Return (x, y) of the center of cell containing provided text 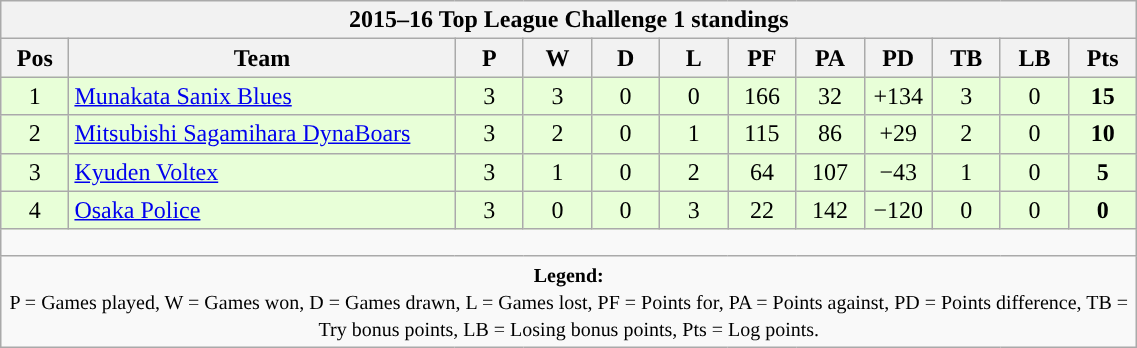
115 (762, 134)
Kyuden Voltex (262, 172)
Pts (1103, 58)
64 (762, 172)
Mitsubishi Sagamihara DynaBoars (262, 134)
Team (262, 58)
PF (762, 58)
107 (830, 172)
166 (762, 96)
32 (830, 96)
Pos (35, 58)
+29 (898, 134)
Munakata Sanix Blues (262, 96)
−120 (898, 210)
P (489, 58)
5 (1103, 172)
L (694, 58)
15 (1103, 96)
W (557, 58)
PD (898, 58)
22 (762, 210)
LB (1034, 58)
142 (830, 210)
TB (966, 58)
86 (830, 134)
+134 (898, 96)
D (625, 58)
Osaka Police (262, 210)
4 (35, 210)
−43 (898, 172)
2015–16 Top League Challenge 1 standings (569, 20)
10 (1103, 134)
PA (830, 58)
